Find where the given text appears and provide that cell's center as [x, y] coordinate. 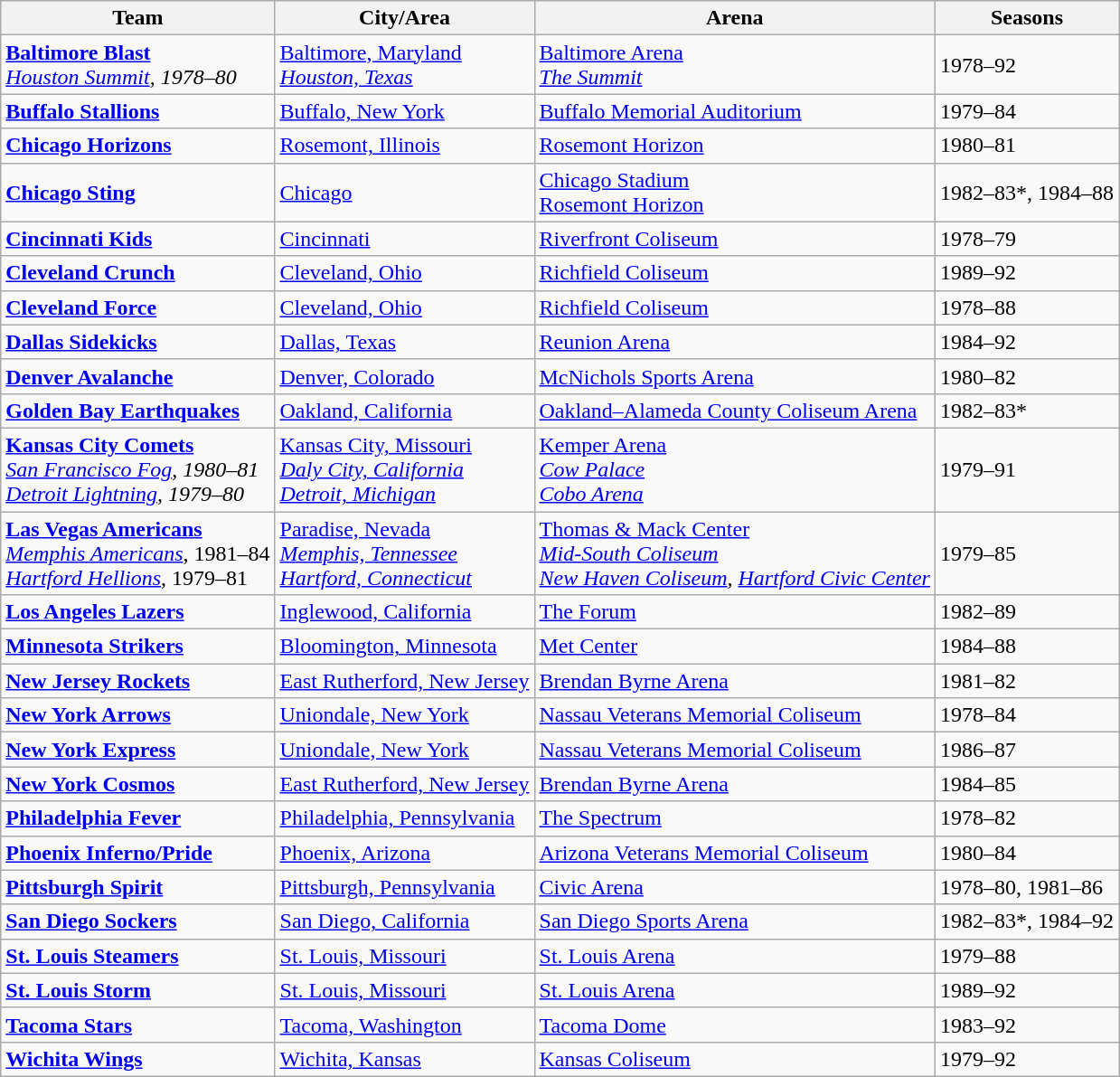
Met Center [734, 647]
1978–82 [1027, 818]
Las Vegas AmericansMemphis Americans, 1981–84Hartford Hellions, 1979–81 [137, 553]
Civic Arena [734, 887]
Tacoma Stars [137, 1025]
Minnesota Strikers [137, 647]
Los Angeles Lazers [137, 612]
Tacoma, Washington [405, 1025]
1979–91 [1027, 469]
Team [137, 18]
1978–92 [1027, 65]
Kansas Coliseum [734, 1059]
1982–83*, 1984–92 [1027, 921]
Arena [734, 18]
Chicago Stadium Rosemont Horizon [734, 192]
Buffalo Stallions [137, 111]
Buffalo, New York [405, 111]
San Diego, California [405, 921]
Philadelphia Fever [137, 818]
Chicago [405, 192]
Baltimore ArenaThe Summit [734, 65]
Buffalo Memorial Auditorium [734, 111]
Inglewood, California [405, 612]
Dallas Sidekicks [137, 342]
1979–84 [1027, 111]
Reunion Arena [734, 342]
San Diego Sports Arena [734, 921]
Phoenix, Arizona [405, 853]
Rosemont, Illinois [405, 146]
Bloomington, Minnesota [405, 647]
Dallas, Texas [405, 342]
Denver Avalanche [137, 376]
1984–85 [1027, 784]
1986–87 [1027, 750]
McNichols Sports Arena [734, 376]
1982–83*, 1984–88 [1027, 192]
1979–88 [1027, 956]
Wichita, Kansas [405, 1059]
New York Express [137, 750]
Wichita Wings [137, 1059]
1978–80, 1981–86 [1027, 887]
City/Area [405, 18]
1984–88 [1027, 647]
Thomas & Mack CenterMid-South Coliseum New Haven Coliseum, Hartford Civic Center [734, 553]
San Diego Sockers [137, 921]
Baltimore, MarylandHouston, Texas [405, 65]
Chicago Horizons [137, 146]
The Spectrum [734, 818]
Cincinnati Kids [137, 239]
The Forum [734, 612]
New York Arrows [137, 715]
1978–88 [1027, 307]
St. Louis Storm [137, 990]
1979–85 [1027, 553]
Oakland, California [405, 411]
New Jersey Rockets [137, 681]
Kansas City CometsSan Francisco Fog, 1980–81 Detroit Lightning, 1979–80 [137, 469]
Pittsburgh, Pennsylvania [405, 887]
1980–84 [1027, 853]
1984–92 [1027, 342]
1983–92 [1027, 1025]
Baltimore BlastHouston Summit, 1978–80 [137, 65]
1979–92 [1027, 1059]
1978–84 [1027, 715]
Denver, Colorado [405, 376]
1980–82 [1027, 376]
Seasons [1027, 18]
Phoenix Inferno/Pride [137, 853]
Riverfront Coliseum [734, 239]
1980–81 [1027, 146]
1981–82 [1027, 681]
Philadelphia, Pennsylvania [405, 818]
Tacoma Dome [734, 1025]
Kansas City, MissouriDaly City, CaliforniaDetroit, Michigan [405, 469]
Kemper ArenaCow PalaceCobo Arena [734, 469]
Golden Bay Earthquakes [137, 411]
Cleveland Crunch [137, 273]
1978–79 [1027, 239]
New York Cosmos [137, 784]
Arizona Veterans Memorial Coliseum [734, 853]
Oakland–Alameda County Coliseum Arena [734, 411]
Rosemont Horizon [734, 146]
Paradise, NevadaMemphis, Tennessee Hartford, Connecticut [405, 553]
Cincinnati [405, 239]
Cleveland Force [137, 307]
1982–83* [1027, 411]
1982–89 [1027, 612]
St. Louis Steamers [137, 956]
Pittsburgh Spirit [137, 887]
Chicago Sting [137, 192]
